Output the [X, Y] coordinate of the center of the cell containing the given text.  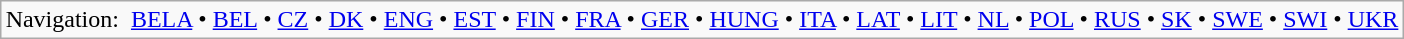
Navigation: BELA • BEL • CZ • DK • ENG • EST • FIN • FRA • GER • HUNG • ITA • LAT • LIT • NL • POL • RUS • SK • SWE • SWI • UKR [702, 20]
